Provide the (x, y) coordinate of the cell's center where the given text is located.  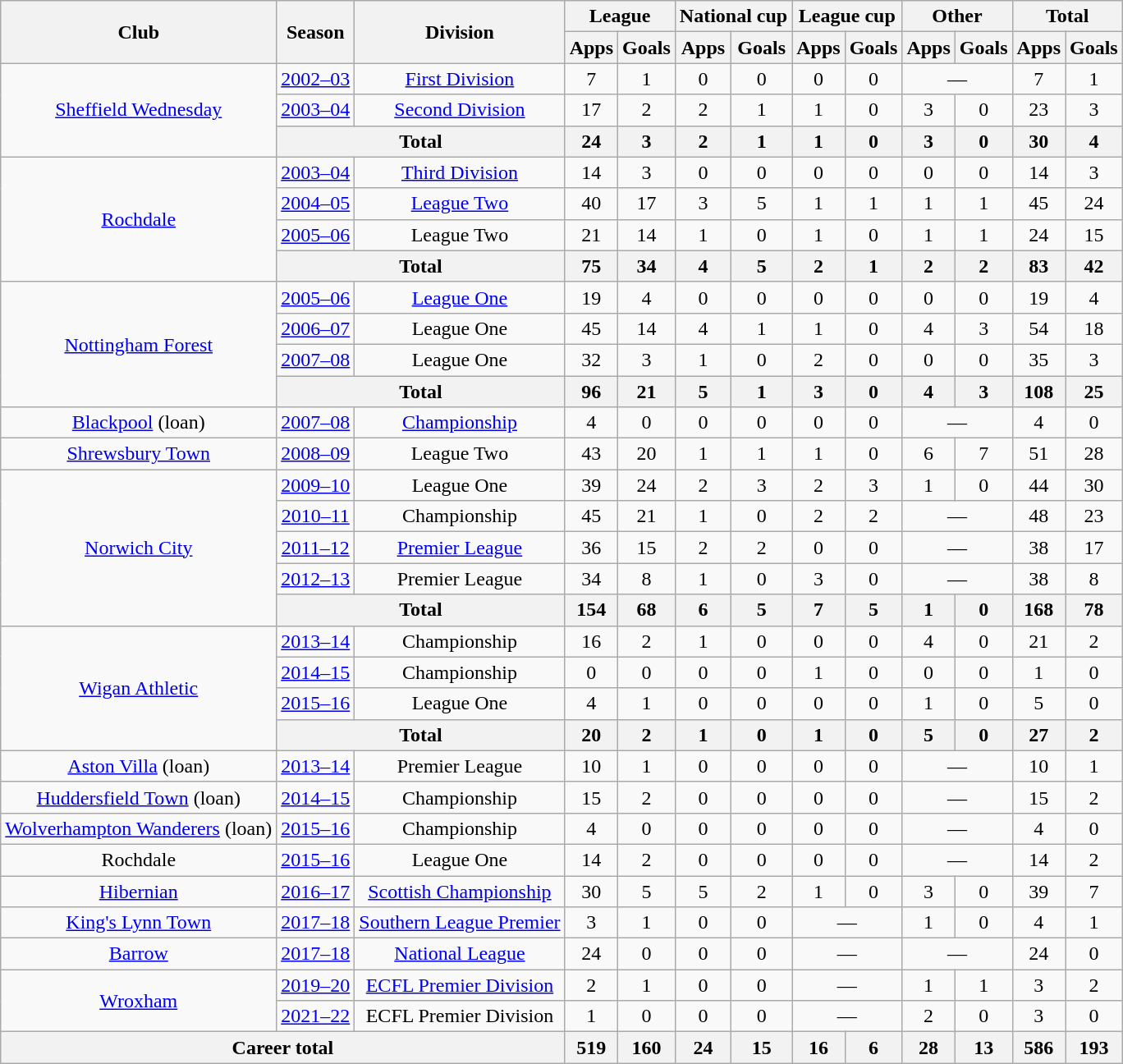
2019–20 (315, 985)
Third Division (460, 172)
2006–07 (315, 328)
Aston Villa (loan) (139, 766)
519 (591, 1048)
18 (1094, 328)
Huddersfield Town (loan) (139, 797)
48 (1038, 516)
Scottish Championship (460, 891)
32 (591, 360)
Southern League Premier (460, 923)
National League (460, 954)
35 (1038, 360)
Norwich City (139, 548)
2002–03 (315, 79)
Sheffield Wednesday (139, 110)
Second Division (460, 110)
78 (1094, 610)
168 (1038, 610)
King's Lynn Town (139, 923)
44 (1038, 485)
108 (1038, 392)
Club (139, 32)
2011–12 (315, 548)
National cup (733, 16)
2010–11 (315, 516)
83 (1038, 266)
96 (591, 392)
First Division (460, 79)
2004–05 (315, 204)
2012–13 (315, 579)
68 (647, 610)
13 (983, 1048)
Wigan Athletic (139, 688)
Career total (282, 1048)
2016–17 (315, 891)
Nottingham Forest (139, 344)
193 (1094, 1048)
51 (1038, 454)
160 (647, 1048)
36 (591, 548)
586 (1038, 1048)
2021–22 (315, 1016)
Barrow (139, 954)
Other (957, 16)
2009–10 (315, 485)
54 (1038, 328)
27 (1038, 735)
154 (591, 610)
2008–09 (315, 454)
Wolverhampton Wanderers (loan) (139, 828)
75 (591, 266)
40 (591, 204)
Hibernian (139, 891)
Season (315, 32)
Blackpool (loan) (139, 423)
League (620, 16)
Shrewsbury Town (139, 454)
League cup (847, 16)
42 (1094, 266)
25 (1094, 392)
Wroxham (139, 1001)
43 (591, 454)
Division (460, 32)
